Search for the cell housing the specified text and yield its [X, Y] center coordinate. 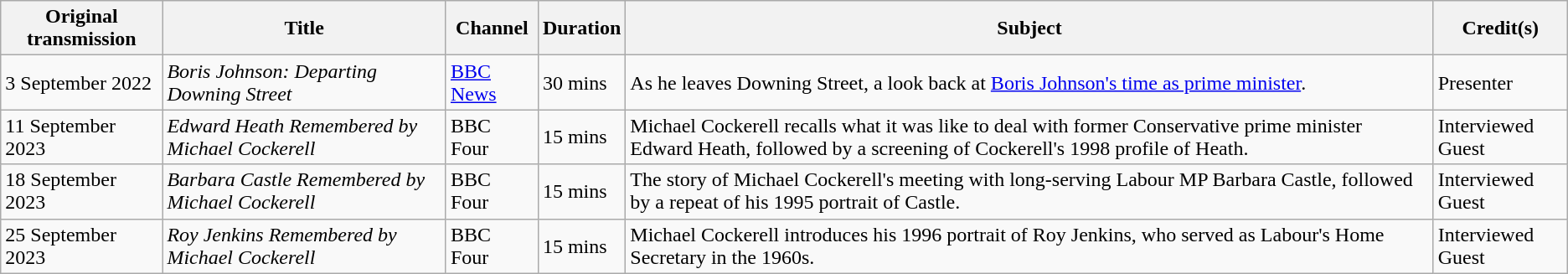
Duration [581, 28]
3 September 2022 [82, 82]
18 September 2023 [82, 191]
30 mins [581, 82]
Channel [492, 28]
Edward Heath Remembered by Michael Cockerell [305, 137]
Boris Johnson: Departing Downing Street [305, 82]
The story of Michael Cockerell's meeting with long-serving Labour MP Barbara Castle, followed by a repeat of his 1995 portrait of Castle. [1029, 191]
BBC News [492, 82]
Roy Jenkins Remembered by Michael Cockerell [305, 246]
Michael Cockerell introduces his 1996 portrait of Roy Jenkins, who served as Labour's Home Secretary in the 1960s. [1029, 246]
Presenter [1500, 82]
Barbara Castle Remembered by Michael Cockerell [305, 191]
Subject [1029, 28]
25 September 2023 [82, 246]
As he leaves Downing Street, a look back at Boris Johnson's time as prime minister. [1029, 82]
11 September 2023 [82, 137]
Original transmission [82, 28]
Title [305, 28]
Credit(s) [1500, 28]
